Scan for the cell matching the given text and deliver its [X, Y] coordinate at center. 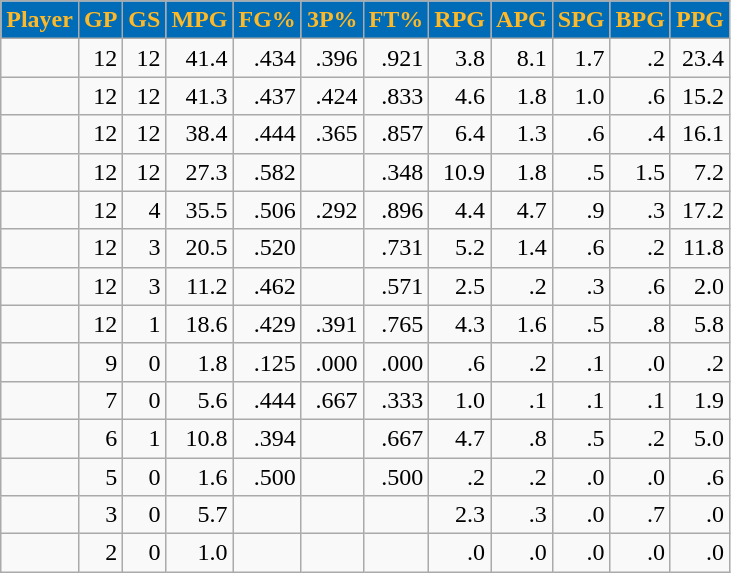
.292 [332, 210]
18.6 [200, 324]
RPG [460, 20]
4.6 [460, 96]
5.0 [700, 438]
10.8 [200, 438]
.520 [267, 248]
.765 [396, 324]
1.9 [700, 400]
.348 [396, 172]
4.4 [460, 210]
9 [100, 362]
1.3 [522, 134]
.571 [396, 286]
.9 [581, 210]
.434 [267, 58]
2.0 [700, 286]
.462 [267, 286]
23.4 [700, 58]
35.5 [200, 210]
.7 [640, 515]
.437 [267, 96]
.424 [332, 96]
PPG [700, 20]
MPG [200, 20]
5.8 [700, 324]
.582 [267, 172]
.394 [267, 438]
.833 [396, 96]
4 [144, 210]
SPG [581, 20]
.125 [267, 362]
1.4 [522, 248]
.429 [267, 324]
5.2 [460, 248]
.731 [396, 248]
10.9 [460, 172]
38.4 [200, 134]
BPG [640, 20]
27.3 [200, 172]
41.4 [200, 58]
16.1 [700, 134]
2.3 [460, 515]
5.7 [200, 515]
15.2 [700, 96]
20.5 [200, 248]
FG% [267, 20]
5.6 [200, 400]
11.2 [200, 286]
41.3 [200, 96]
4.3 [460, 324]
2.5 [460, 286]
.921 [396, 58]
3.8 [460, 58]
Player [40, 20]
5 [100, 477]
.896 [396, 210]
6.4 [460, 134]
APG [522, 20]
8.1 [522, 58]
.4 [640, 134]
1.5 [640, 172]
11.8 [700, 248]
7.2 [700, 172]
7 [100, 400]
2 [100, 553]
GS [144, 20]
GP [100, 20]
FT% [396, 20]
1.7 [581, 58]
3P% [332, 20]
.857 [396, 134]
.365 [332, 134]
.391 [332, 324]
.506 [267, 210]
.396 [332, 58]
.333 [396, 400]
6 [100, 438]
17.2 [700, 210]
